Determine the (X, Y) coordinate at the center of the cell enclosing the given text.  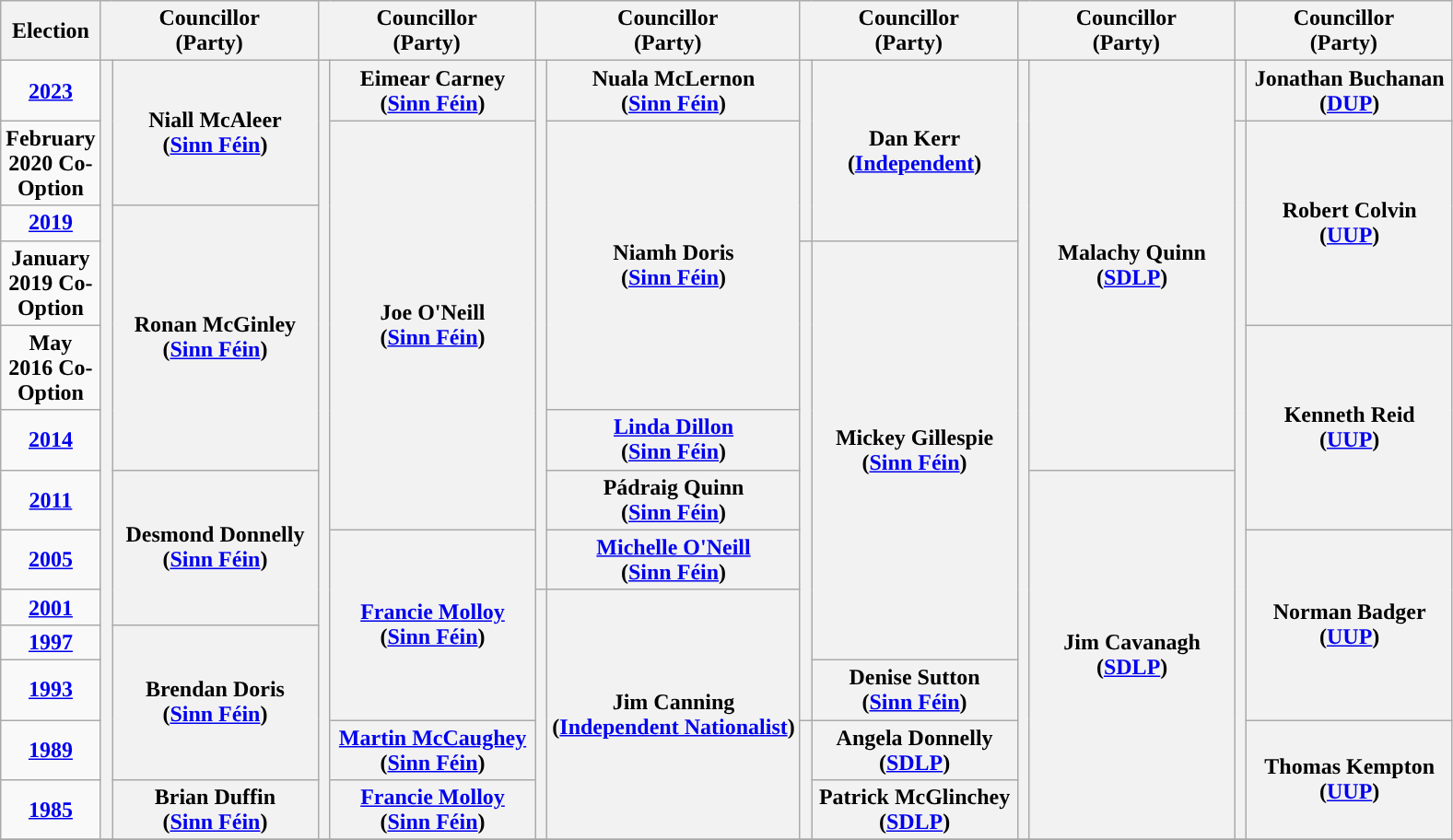
1997 (51, 642)
Patrick McGlinchey (SDLP) (915, 811)
2011 (51, 499)
Linda Dillon (Sinn Féin) (674, 440)
2005 (51, 560)
Ronan McGinley (Sinn Féin) (216, 337)
Thomas Kempton (UUP) (1350, 780)
Jim Cavanagh (SDLP) (1132, 654)
Robert Colvin (UUP) (1350, 223)
Kenneth Reid (UUP) (1350, 427)
1985 (51, 811)
Dan Kerr (Independent) (915, 151)
Angela Donnelly (SDLP) (915, 750)
2001 (51, 607)
Election (51, 31)
Michelle O'Neill (Sinn Féin) (674, 560)
Jim Canning (Independent Nationalist) (674, 715)
Brendan Doris (Sinn Féin) (216, 702)
Denise Sutton (Sinn Féin) (915, 689)
Niall McAleer (Sinn Féin) (216, 133)
2014 (51, 440)
1989 (51, 750)
Malachy Quinn (SDLP) (1132, 265)
2019 (51, 223)
2023 (51, 90)
Niamh Doris (Sinn Féin) (674, 265)
May 2016 Co-Option (51, 367)
Brian Duffin (Sinn Féin) (216, 811)
Joe O'Neill (Sinn Féin) (433, 325)
Nuala McLernon (Sinn Féin) (674, 90)
February 2020 Co-Option (51, 163)
January 2019 Co-Option (51, 283)
Jonathan Buchanan (DUP) (1350, 90)
Pádraig Quinn (Sinn Féin) (674, 499)
1993 (51, 689)
Mickey Gillespie (Sinn Féin) (915, 449)
Martin McCaughey (Sinn Féin) (433, 750)
Norman Badger (UUP) (1350, 624)
Desmond Donnelly (Sinn Féin) (216, 547)
Eimear Carney (Sinn Féin) (433, 90)
